Identify which cell holds the provided text, then report its [x, y] central coordinate. 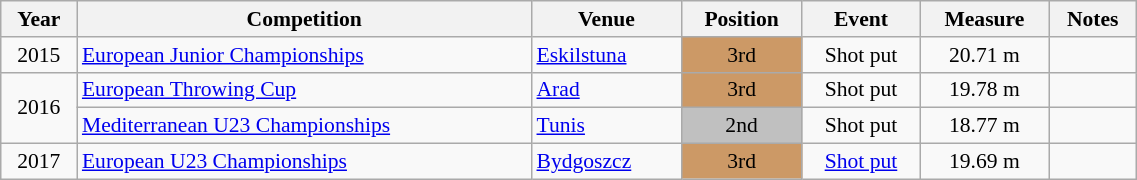
Event [861, 19]
Mediterranean U23 Championships [304, 126]
Position [742, 19]
Tunis [606, 126]
Eskilstuna [606, 55]
20.71 m [984, 55]
Arad [606, 90]
European Junior Championships [304, 55]
Year [39, 19]
19.69 m [984, 162]
Measure [984, 19]
Bydgoszcz [606, 162]
European U23 Championships [304, 162]
Notes [1093, 19]
Venue [606, 19]
2nd [742, 126]
European Throwing Cup [304, 90]
2017 [39, 162]
2015 [39, 55]
Competition [304, 19]
19.78 m [984, 90]
18.77 m [984, 126]
2016 [39, 108]
